Return the (x, y) coordinate for the center point of the cell that contains the specified text.  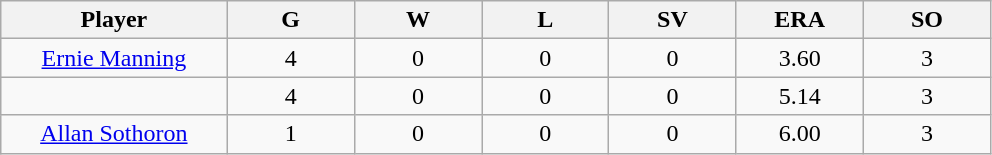
G (290, 20)
W (418, 20)
SV (672, 20)
6.00 (800, 134)
3.60 (800, 58)
Ernie Manning (114, 58)
Allan Sothoron (114, 134)
ERA (800, 20)
Player (114, 20)
SO (926, 20)
1 (290, 134)
5.14 (800, 96)
L (546, 20)
